Capture the cell that displays the provided text and extract its [x, y] central coordinate. 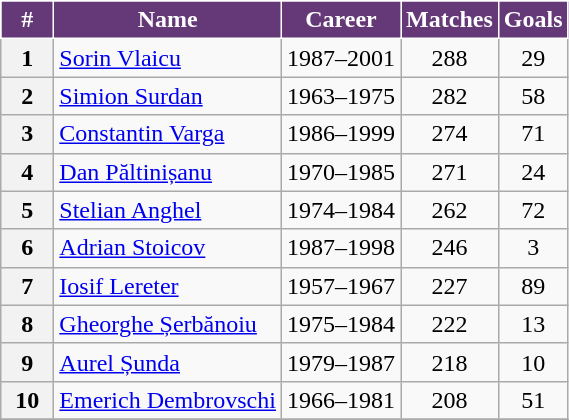
1975–1984 [340, 324]
1987–1998 [340, 248]
222 [450, 324]
Matches [450, 20]
51 [533, 400]
Adrian Stoicov [168, 248]
Constantin Varga [168, 134]
72 [533, 210]
Aurel Șunda [168, 362]
1970–1985 [340, 172]
24 [533, 172]
1 [28, 58]
Sorin Vlaicu [168, 58]
Career [340, 20]
5 [28, 210]
Simion Surdan [168, 96]
262 [450, 210]
7 [28, 286]
Goals [533, 20]
208 [450, 400]
1987–2001 [340, 58]
1963–1975 [340, 96]
89 [533, 286]
288 [450, 58]
Name [168, 20]
271 [450, 172]
246 [450, 248]
8 [28, 324]
Iosif Lereter [168, 286]
# [28, 20]
227 [450, 286]
274 [450, 134]
58 [533, 96]
71 [533, 134]
1974–1984 [340, 210]
Emerich Dembrovschi [168, 400]
4 [28, 172]
1957–1967 [340, 286]
Gheorghe Șerbănoiu [168, 324]
218 [450, 362]
13 [533, 324]
282 [450, 96]
2 [28, 96]
6 [28, 248]
9 [28, 362]
1986–1999 [340, 134]
Stelian Anghel [168, 210]
1966–1981 [340, 400]
Dan Păltinișanu [168, 172]
29 [533, 58]
1979–1987 [340, 362]
